Determine the (x, y) coordinate at the center of the cell enclosing the given text.  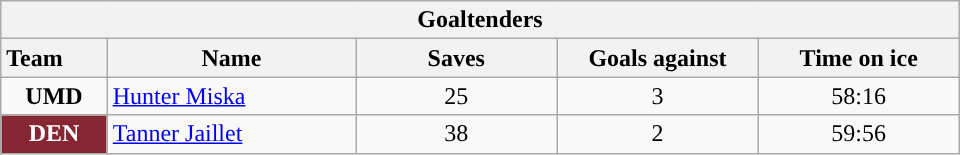
Saves (456, 58)
Hunter Miska (232, 96)
38 (456, 134)
Time on ice (858, 58)
Tanner Jaillet (232, 134)
59:56 (858, 134)
UMD (54, 96)
Goals against (658, 58)
Goaltenders (480, 20)
3 (658, 96)
25 (456, 96)
DEN (54, 134)
Name (232, 58)
2 (658, 134)
Team (54, 58)
58:16 (858, 96)
